From the cell containing the given text, extract its center point as [x, y] coordinate. 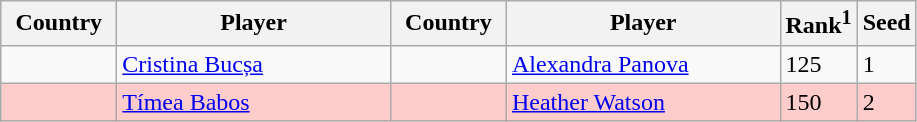
125 [818, 64]
Heather Watson [643, 102]
Rank1 [818, 24]
150 [818, 102]
Tímea Babos [254, 102]
2 [886, 102]
Alexandra Panova [643, 64]
Seed [886, 24]
Cristina Bucșa [254, 64]
1 [886, 64]
